Output the [x, y] coordinate of the center of the cell containing the given text.  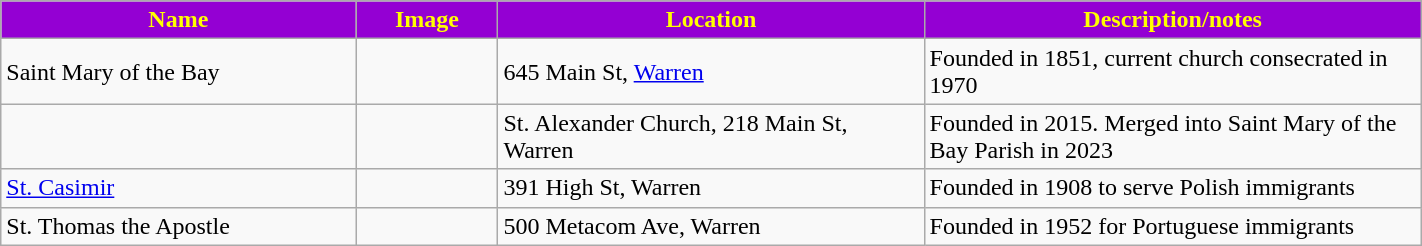
St. Casimir [178, 188]
Founded in 1851, current church consecrated in 1970 [1172, 72]
Saint Mary of the Bay [178, 72]
Founded in 1908 to serve Polish immigrants [1172, 188]
Founded in 2015. Merged into Saint Mary of the Bay Parish in 2023 [1172, 136]
391 High St, Warren [711, 188]
Founded in 1952 for Portuguese immigrants [1172, 226]
Description/notes [1172, 20]
St. Alexander Church, 218 Main St, Warren [711, 136]
Location [711, 20]
Image [427, 20]
Name [178, 20]
500 Metacom Ave, Warren [711, 226]
St. Thomas the Apostle [178, 226]
645 Main St, Warren [711, 72]
